For the text-containing cell, return its midpoint in (x, y) coordinate format. 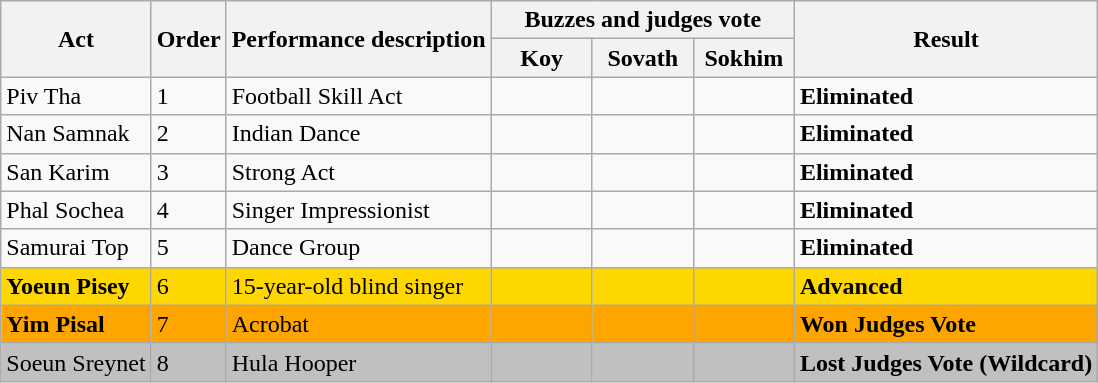
8 (188, 362)
Acrobat (358, 324)
Yim Pisal (76, 324)
Act (76, 39)
Koy (542, 58)
Performance description (358, 39)
Nan Samnak (76, 134)
Hula Hooper (358, 362)
Football Skill Act (358, 96)
Buzzes and judges vote (642, 20)
Sovath (642, 58)
Sokhim (744, 58)
Result (946, 39)
1 (188, 96)
Order (188, 39)
7 (188, 324)
15-year-old blind singer (358, 286)
Advanced (946, 286)
Phal Sochea (76, 210)
San Karim (76, 172)
3 (188, 172)
Lost Judges Vote (Wildcard) (946, 362)
Indian Dance (358, 134)
6 (188, 286)
Won Judges Vote (946, 324)
Dance Group (358, 248)
5 (188, 248)
Soeun Sreynet (76, 362)
Piv Tha (76, 96)
2 (188, 134)
Samurai Top (76, 248)
Yoeun Pisey (76, 286)
Singer Impressionist (358, 210)
Strong Act (358, 172)
4 (188, 210)
